Locate the cell with the specified text and output its [x, y] center coordinate. 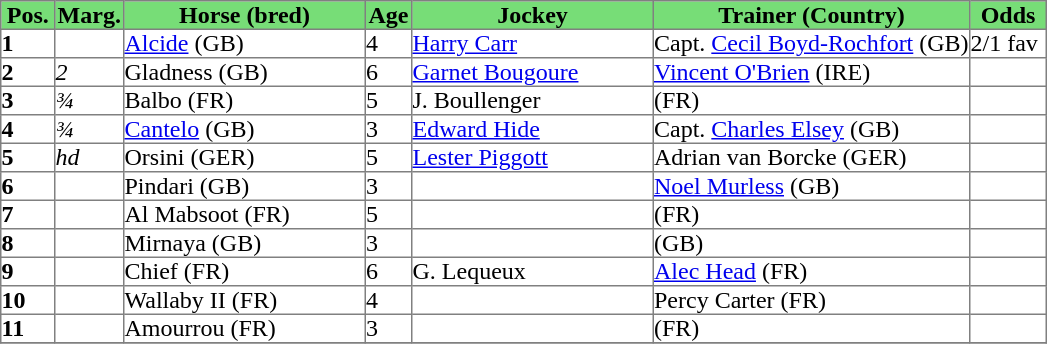
Mirnaya (GB) [245, 243]
Cantelo (GB) [245, 129]
Al Mabsoot (FR) [245, 214]
Wallaby II (FR) [245, 300]
1 [28, 43]
11 [28, 328]
hd [90, 157]
7 [28, 214]
J. Boullenger [533, 100]
Noel Murless (GB) [811, 186]
9 [28, 271]
(GB) [811, 243]
Odds [1008, 15]
Alec Head (FR) [811, 271]
Lester Piggott [533, 157]
Gladness (GB) [245, 72]
Age [388, 15]
Orsini (GER) [245, 157]
Jockey [533, 15]
Capt. Cecil Boyd-Rochfort (GB) [811, 43]
Horse (bred) [245, 15]
Pos. [28, 15]
Amourrou (FR) [245, 328]
Trainer (Country) [811, 15]
Capt. Charles Elsey (GB) [811, 129]
10 [28, 300]
Balbo (FR) [245, 100]
Alcide (GB) [245, 43]
8 [28, 243]
2/1 fav [1008, 43]
Harry Carr [533, 43]
Percy Carter (FR) [811, 300]
Adrian van Borcke (GER) [811, 157]
Marg. [90, 15]
Vincent O'Brien (IRE) [811, 72]
Edward Hide [533, 129]
Garnet Bougoure [533, 72]
G. Lequeux [533, 271]
Chief (FR) [245, 271]
Pindari (GB) [245, 186]
